Determine the [X, Y] coordinate at the center of the cell enclosing the given text.  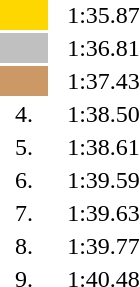
6. [24, 180]
4. [24, 114]
7. [24, 213]
5. [24, 147]
8. [24, 246]
